From the cell containing the given text, extract its center point as (x, y) coordinate. 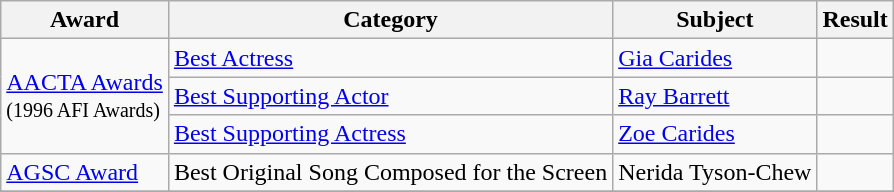
AACTA Awards(1996 AFI Awards) (85, 96)
Best Supporting Actress (390, 134)
Gia Carides (715, 58)
Best Original Song Composed for the Screen (390, 172)
Ray Barrett (715, 96)
Best Supporting Actor (390, 96)
Category (390, 20)
Subject (715, 20)
Nerida Tyson-Chew (715, 172)
Result (855, 20)
Zoe Carides (715, 134)
Best Actress (390, 58)
AGSC Award (85, 172)
Award (85, 20)
